Detect which cell encompasses the target text, then output its [X, Y] center coordinate. 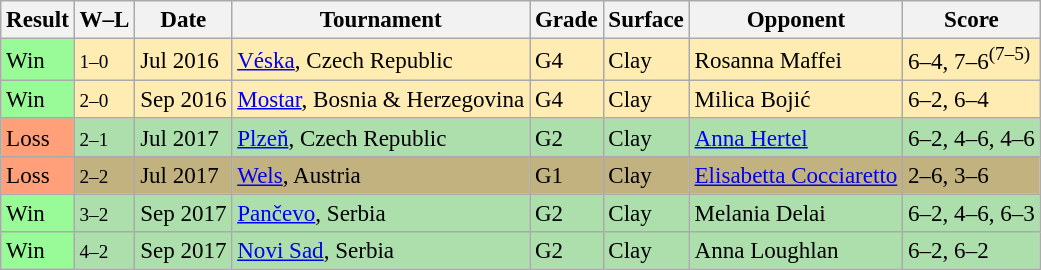
Grade [566, 20]
Date [184, 20]
1–0 [104, 60]
4–2 [104, 251]
Wels, Austria [381, 176]
Milica Bojić [796, 100]
Result [38, 20]
2–1 [104, 138]
3–2 [104, 213]
6–2, 4–6, 4–6 [972, 138]
6–4, 7–6(7–5) [972, 60]
2–0 [104, 100]
Mostar, Bosnia & Herzegovina [381, 100]
Novi Sad, Serbia [381, 251]
6–2, 4–6, 6–3 [972, 213]
W–L [104, 20]
Tournament [381, 20]
Opponent [796, 20]
6–2, 6–2 [972, 251]
Anna Hertel [796, 138]
Elisabetta Cocciaretto [796, 176]
Pančevo, Serbia [381, 213]
Véska, Czech Republic [381, 60]
2–6, 3–6 [972, 176]
Sep 2016 [184, 100]
Surface [646, 20]
2–2 [104, 176]
6–2, 6–4 [972, 100]
Jul 2016 [184, 60]
Plzeň, Czech Republic [381, 138]
Score [972, 20]
Anna Loughlan [796, 251]
Melania Delai [796, 213]
Rosanna Maffei [796, 60]
G1 [566, 176]
